Identify which cell holds the provided text, then report its [x, y] central coordinate. 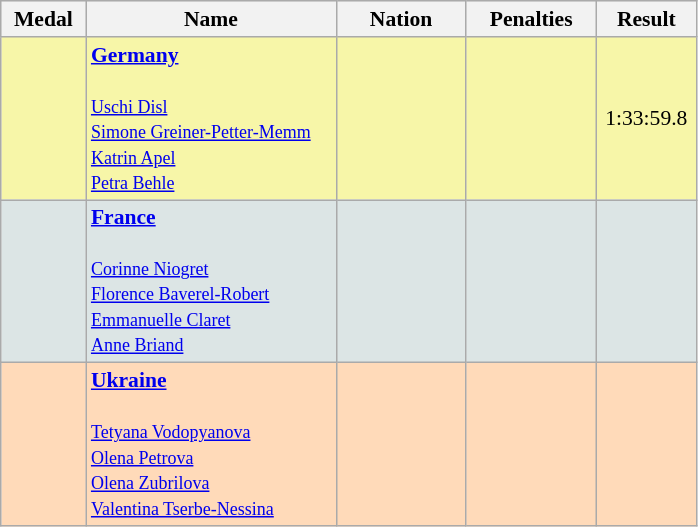
Name [211, 19]
Penalties [531, 19]
GermanyUschi DislSimone Greiner-Petter-MemmKatrin ApelPetra Behle [211, 118]
UkraineTetyana VodopyanovaOlena PetrovaOlena ZubrilovaValentina Tserbe-Nessina [211, 444]
Result [646, 19]
Medal [44, 19]
1:33:59.8 [646, 118]
Nation [401, 19]
FranceCorinne NiogretFlorence Baverel-RobertEmmanuelle ClaretAnne Briand [211, 282]
